Locate the cell with the specified text and output its [x, y] center coordinate. 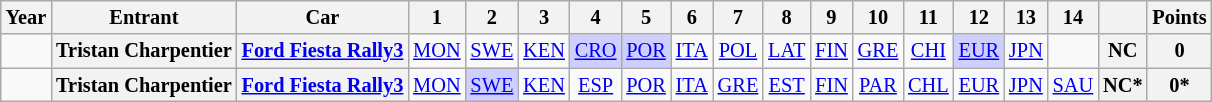
CRO [596, 51]
NC [1122, 51]
9 [832, 17]
6 [692, 17]
POL [738, 51]
12 [979, 17]
1 [436, 17]
2 [492, 17]
4 [596, 17]
Entrant [144, 17]
Car [323, 17]
PAR [878, 85]
0 [1179, 51]
3 [544, 17]
CHL [928, 85]
NC* [1122, 85]
14 [1073, 17]
7 [738, 17]
11 [928, 17]
5 [646, 17]
13 [1026, 17]
CHI [928, 51]
SAU [1073, 85]
ESP [596, 85]
0* [1179, 85]
Year [26, 17]
8 [786, 17]
Points [1179, 17]
EST [786, 85]
10 [878, 17]
LAT [786, 51]
